From the cell containing the given text, extract its center point as (X, Y) coordinate. 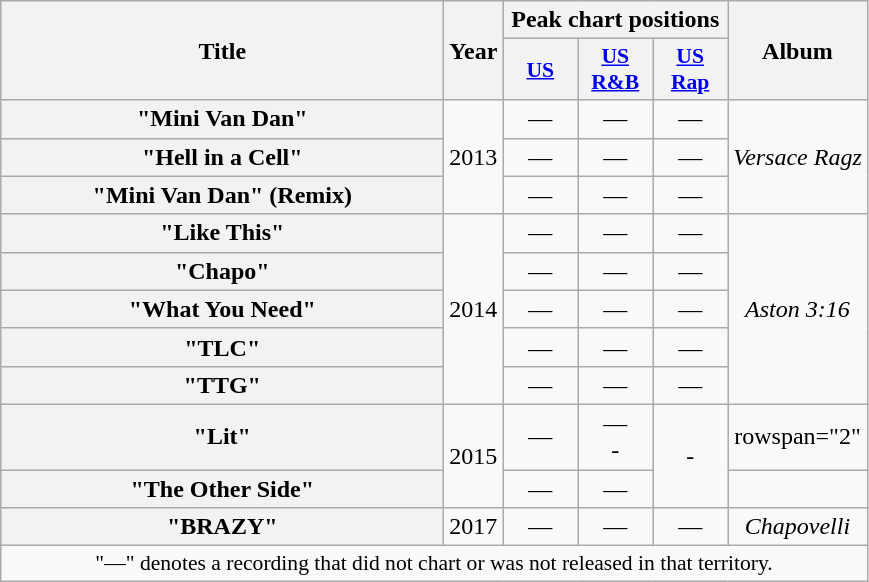
Title (222, 50)
"Mini Van Dan" (Remix) (222, 195)
2015 (474, 456)
—- (616, 436)
Peak chart positions (616, 20)
2017 (474, 527)
"Like This" (222, 233)
"Mini Van Dan" (222, 119)
"The Other Side" (222, 489)
2014 (474, 309)
- (690, 456)
"What You Need" (222, 309)
US (540, 70)
2013 (474, 157)
"Chapo" (222, 271)
Album (798, 50)
Year (474, 50)
Chapovelli (798, 527)
USRap (690, 70)
Versace Ragz (798, 157)
"BRAZY" (222, 527)
Aston 3:16 (798, 309)
"TTG" (222, 385)
rowspan="2" (798, 436)
"TLC" (222, 347)
USR&B (616, 70)
"—" denotes a recording that did not chart or was not released in that territory. (434, 564)
"Lit" (222, 436)
"Hell in a Cell" (222, 157)
